Return [X, Y] of the center of cell containing provided text 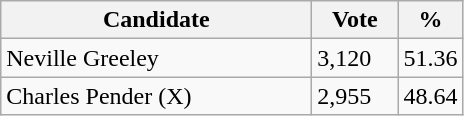
3,120 [355, 58]
Charles Pender (X) [156, 96]
% [430, 20]
48.64 [430, 96]
Neville Greeley [156, 58]
2,955 [355, 96]
Vote [355, 20]
51.36 [430, 58]
Candidate [156, 20]
